Pinpoint the cell where the given text exists, returning its [x, y] midpoint coordinate. 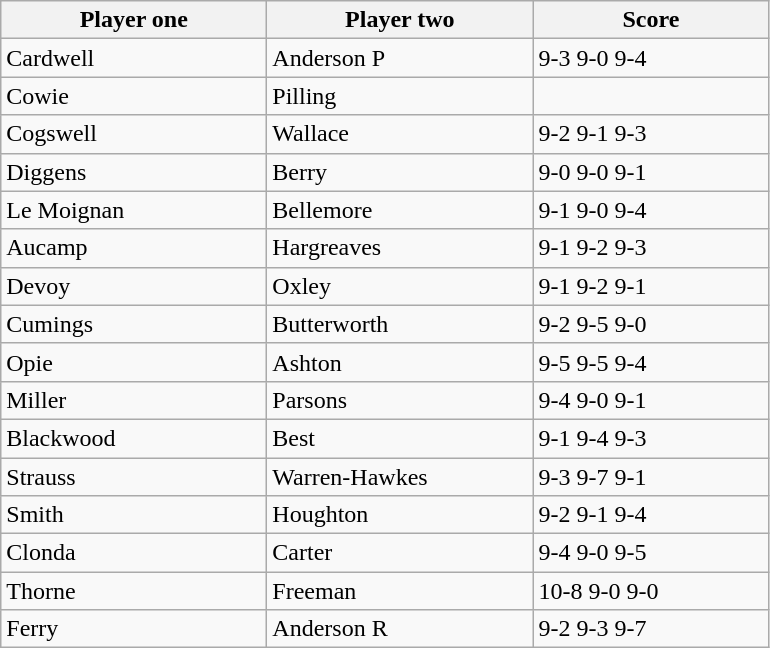
9-5 9-5 9-4 [651, 362]
9-1 9-2 9-1 [651, 286]
Cardwell [134, 58]
Carter [400, 553]
Cumings [134, 324]
9-2 9-1 9-3 [651, 134]
Bellemore [400, 210]
9-1 9-0 9-4 [651, 210]
9-2 9-1 9-4 [651, 515]
Best [400, 438]
Warren-Hawkes [400, 477]
Anderson R [400, 629]
Opie [134, 362]
Cogswell [134, 134]
Devoy [134, 286]
Berry [400, 172]
Score [651, 20]
9-0 9-0 9-1 [651, 172]
Pilling [400, 96]
Clonda [134, 553]
Strauss [134, 477]
Player two [400, 20]
9-1 9-4 9-3 [651, 438]
Hargreaves [400, 248]
Blackwood [134, 438]
Wallace [400, 134]
Aucamp [134, 248]
10-8 9-0 9-0 [651, 591]
9-3 9-0 9-4 [651, 58]
Oxley [400, 286]
Miller [134, 400]
9-4 9-0 9-5 [651, 553]
9-2 9-5 9-0 [651, 324]
Houghton [400, 515]
Le Moignan [134, 210]
9-3 9-7 9-1 [651, 477]
Smith [134, 515]
Player one [134, 20]
Ashton [400, 362]
Butterworth [400, 324]
9-4 9-0 9-1 [651, 400]
Ferry [134, 629]
Thorne [134, 591]
Anderson P [400, 58]
9-2 9-3 9-7 [651, 629]
Diggens [134, 172]
Parsons [400, 400]
Cowie [134, 96]
9-1 9-2 9-3 [651, 248]
Freeman [400, 591]
